Return [x, y] of the center of cell containing provided text 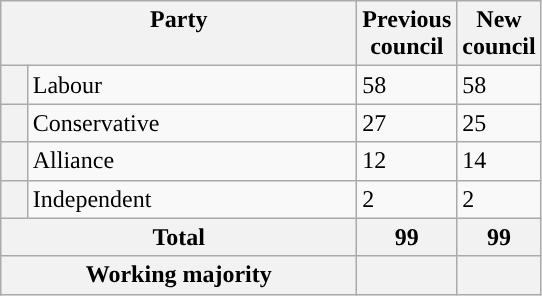
Party [179, 34]
Labour [192, 85]
Working majority [179, 275]
14 [499, 161]
27 [407, 123]
Previous council [407, 34]
Alliance [192, 161]
Conservative [192, 123]
12 [407, 161]
25 [499, 123]
Total [179, 237]
Independent [192, 199]
New council [499, 34]
